Pinpoint the cell where the given text exists, returning its (X, Y) midpoint coordinate. 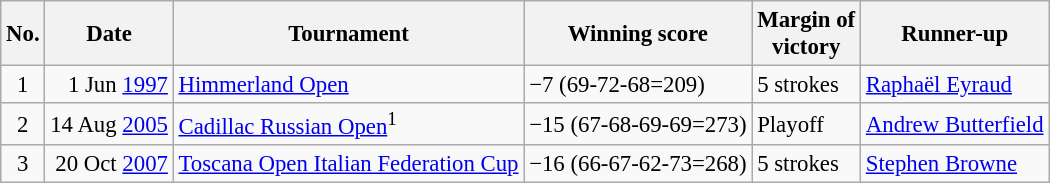
Cadillac Russian Open1 (348, 124)
No. (23, 34)
2 (23, 124)
Stephen Browne (955, 164)
Raphaël Eyraud (955, 85)
Margin ofvictory (806, 34)
1 Jun 1997 (109, 85)
14 Aug 2005 (109, 124)
Tournament (348, 34)
3 (23, 164)
Himmerland Open (348, 85)
−15 (67-68-69-69=273) (638, 124)
Andrew Butterfield (955, 124)
Playoff (806, 124)
Date (109, 34)
−7 (69-72-68=209) (638, 85)
Winning score (638, 34)
1 (23, 85)
Runner-up (955, 34)
Toscana Open Italian Federation Cup (348, 164)
20 Oct 2007 (109, 164)
−16 (66-67-62-73=268) (638, 164)
